Find where the given text appears and provide that cell's center as (X, Y) coordinate. 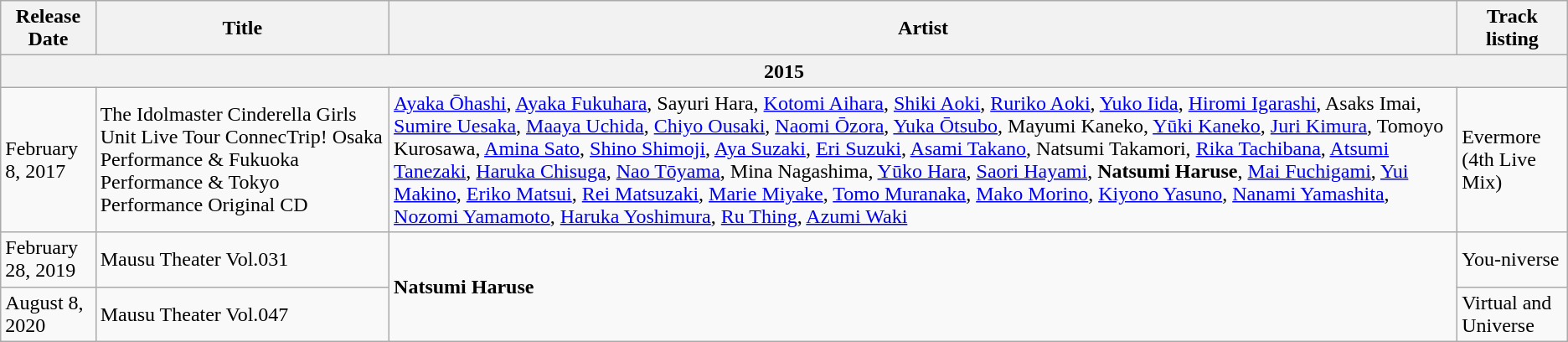
August 8, 2020 (49, 313)
Track listing (1513, 28)
You-niverse (1513, 260)
The Idolmaster Cinderella Girls Unit Live Tour ConnecTrip! Osaka Performance & Fukuoka Performance & Tokyo Performance Original CD (242, 159)
February 28, 2019 (49, 260)
Artist (923, 28)
Mausu Theater Vol.047 (242, 313)
Mausu Theater Vol.031 (242, 260)
Release Date (49, 28)
Natsumi Haruse (923, 287)
Evermore (4th Live Mix) (1513, 159)
2015 (784, 71)
Virtual and Universe (1513, 313)
February 8, 2017 (49, 159)
Title (242, 28)
